Scan for the cell matching the given text and deliver its [x, y] coordinate at center. 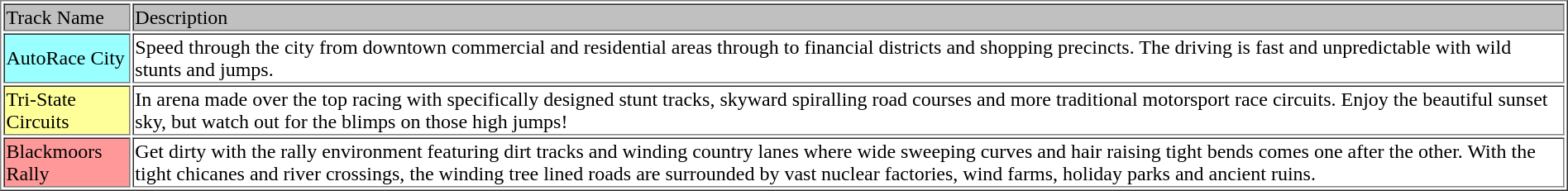
Description [849, 17]
Track Name [66, 17]
Tri-State Circuits [66, 111]
Blackmoors Rally [66, 162]
AutoRace City [66, 58]
